Scan for the cell matching the given text and deliver its [X, Y] coordinate at center. 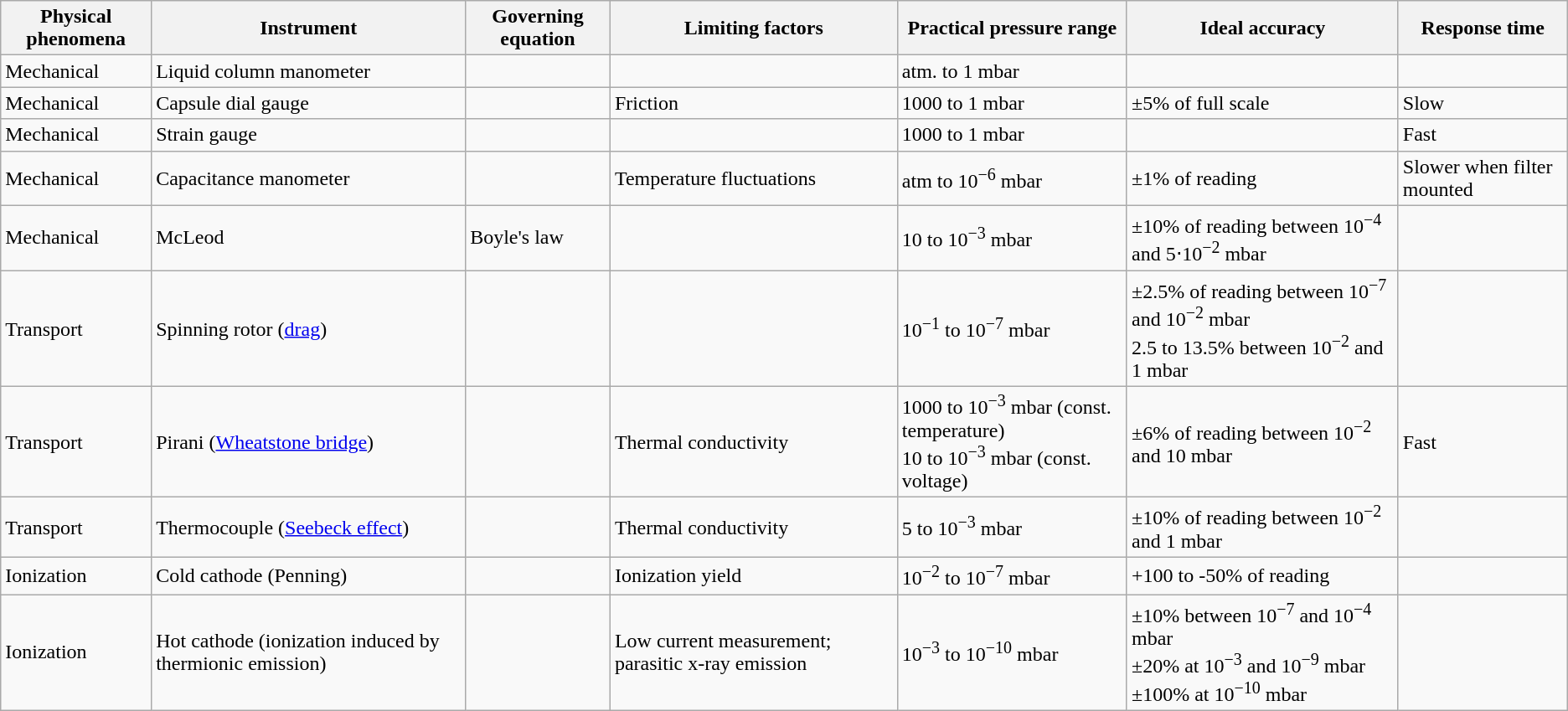
10 to 10−3 mbar [1012, 238]
Liquid column manometer [308, 71]
Temperature fluctuations [754, 178]
10−1 to 10−7 mbar [1012, 328]
Pirani (Wheatstone bridge) [308, 442]
±10% between 10−7 and 10−4 mbar±20% at 10−3 and 10−9 mbar ±100% at 10−10 mbar [1262, 653]
Physical phenomena [76, 28]
Response time [1483, 28]
±5% of full scale [1262, 103]
Instrument [308, 28]
1000 to 10−3 mbar (const. temperature)10 to 10−3 mbar (const. voltage) [1012, 442]
±10% of reading between 10−2 and 1 mbar [1262, 528]
5 to 10−3 mbar [1012, 528]
Thermocouple (Seebeck effect) [308, 528]
Limiting factors [754, 28]
Friction [754, 103]
Governing equation [538, 28]
±10% of reading between 10−4 and 5⋅10−2 mbar [1262, 238]
atm. to 1 mbar [1012, 71]
±2.5% of reading between 10−7 and 10−2 mbar2.5 to 13.5% between 10−2 and 1 mbar [1262, 328]
+100 to -50% of reading [1262, 576]
10−3 to 10−10 mbar [1012, 653]
Boyle's law [538, 238]
Practical pressure range [1012, 28]
Ionization yield [754, 576]
Cold cathode (Penning) [308, 576]
10−2 to 10−7 mbar [1012, 576]
Spinning rotor (drag) [308, 328]
Capacitance manometer [308, 178]
Capsule dial gauge [308, 103]
Ideal accuracy [1262, 28]
Hot cathode (ionization induced by thermionic emission) [308, 653]
atm to 10−6 mbar [1012, 178]
Strain gauge [308, 135]
±6% of reading between 10−2 and 10 mbar [1262, 442]
McLeod [308, 238]
Low current measurement; parasitic x-ray emission [754, 653]
Slow [1483, 103]
±1% of reading [1262, 178]
Slower when filter mounted [1483, 178]
